Capture the cell that displays the provided text and extract its (X, Y) central coordinate. 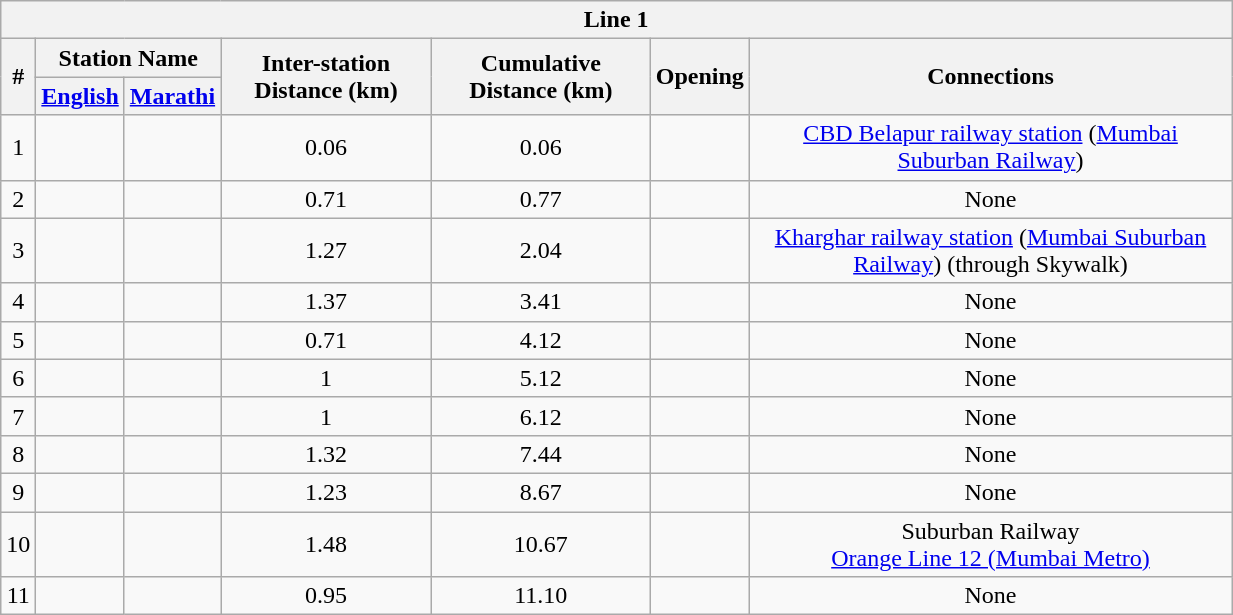
2 (18, 199)
11.10 (540, 596)
6.12 (540, 416)
11 (18, 596)
2.04 (540, 250)
1.27 (326, 250)
7.44 (540, 454)
Kharghar railway station (Mumbai Suburban Railway) (through Skywalk) (990, 250)
10.67 (540, 544)
English (80, 96)
1.23 (326, 492)
Suburban RailwayOrange Line 12 (Mumbai Metro) (990, 544)
5.12 (540, 378)
5 (18, 340)
CBD Belapur railway station (Mumbai Suburban Railway) (990, 148)
10 (18, 544)
Connections (990, 77)
1.37 (326, 302)
0.95 (326, 596)
Opening (700, 77)
Station Name (128, 58)
# (18, 77)
3.41 (540, 302)
9 (18, 492)
0.77 (540, 199)
6 (18, 378)
Line 1 (616, 20)
Inter-station Distance (km) (326, 77)
3 (18, 250)
4.12 (540, 340)
8 (18, 454)
1.48 (326, 544)
1.32 (326, 454)
Cumulative Distance (km) (540, 77)
8.67 (540, 492)
Marathi (172, 96)
4 (18, 302)
7 (18, 416)
